Search for the cell housing the specified text and yield its (X, Y) center coordinate. 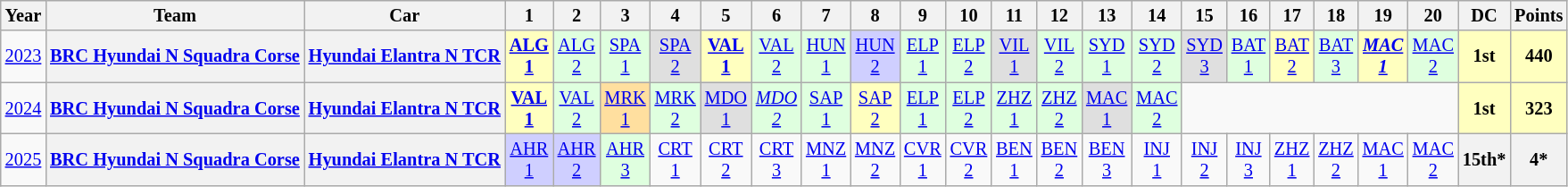
MNZ2 (875, 159)
SYD2 (1157, 56)
1 (529, 15)
15th* (1484, 159)
SPA1 (625, 56)
6 (776, 15)
DC (1484, 15)
17 (1292, 15)
MRK2 (676, 108)
3 (625, 15)
BAT1 (1249, 56)
Car (405, 15)
440 (1539, 56)
BEN1 (1014, 159)
MDO2 (776, 108)
8 (875, 15)
ALG1 (529, 56)
16 (1249, 15)
14 (1157, 15)
13 (1107, 15)
VIL2 (1059, 56)
MNZ1 (826, 159)
2024 (23, 108)
15 (1204, 15)
BAT3 (1335, 56)
10 (969, 15)
2023 (23, 56)
CRT3 (776, 159)
AHR1 (529, 159)
SYD1 (1107, 56)
Points (1539, 15)
19 (1383, 15)
CRT1 (676, 159)
CVR2 (969, 159)
AHR2 (577, 159)
VIL1 (1014, 56)
Year (23, 15)
SYD3 (1204, 56)
5 (726, 15)
BEN2 (1059, 159)
12 (1059, 15)
MRK1 (625, 108)
HUN1 (826, 56)
INJ2 (1204, 159)
18 (1335, 15)
AHR3 (625, 159)
INJ1 (1157, 159)
4 (676, 15)
7 (826, 15)
SAP2 (875, 108)
HUN2 (875, 56)
BEN3 (1107, 159)
20 (1433, 15)
2 (577, 15)
9 (923, 15)
323 (1539, 108)
Team (175, 15)
CVR1 (923, 159)
BAT2 (1292, 56)
CRT2 (726, 159)
2025 (23, 159)
ALG2 (577, 56)
11 (1014, 15)
MDO1 (726, 108)
INJ3 (1249, 159)
4* (1539, 159)
SPA2 (676, 56)
SAP1 (826, 108)
